Determine the (x, y) coordinate at the center of the cell enclosing the given text.  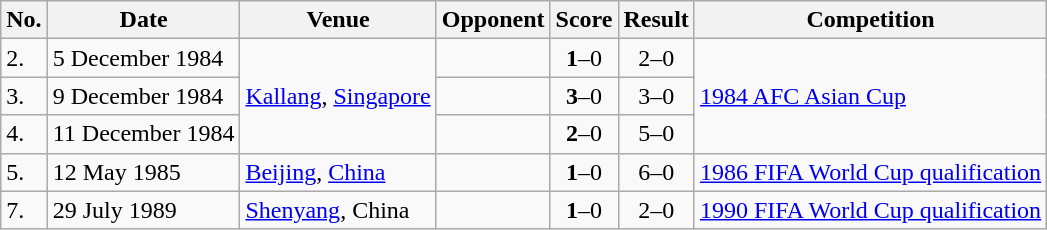
Score (584, 20)
12 May 1985 (144, 172)
6–0 (656, 172)
2. (24, 58)
5. (24, 172)
Opponent (493, 20)
5–0 (656, 134)
29 July 1989 (144, 210)
Shenyang, China (338, 210)
11 December 1984 (144, 134)
1984 AFC Asian Cup (870, 96)
9 December 1984 (144, 96)
Kallang, Singapore (338, 96)
Date (144, 20)
5 December 1984 (144, 58)
3. (24, 96)
1986 FIFA World Cup qualification (870, 172)
4. (24, 134)
1990 FIFA World Cup qualification (870, 210)
Result (656, 20)
No. (24, 20)
7. (24, 210)
Competition (870, 20)
Venue (338, 20)
Beijing, China (338, 172)
